Return the (X, Y) coordinate for the center point of the cell that contains the specified text.  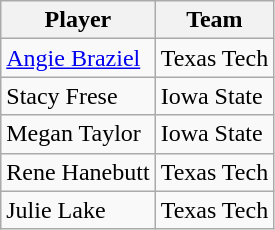
Angie Braziel (78, 58)
Megan Taylor (78, 134)
Stacy Frese (78, 96)
Team (214, 20)
Julie Lake (78, 210)
Rene Hanebutt (78, 172)
Player (78, 20)
